Locate the cell with the specified text and output its (x, y) center coordinate. 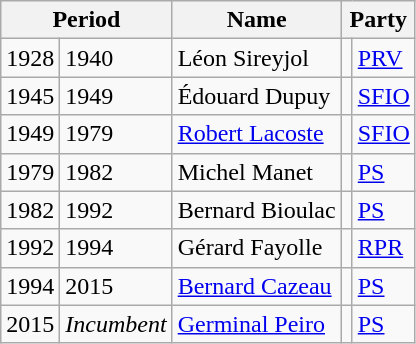
Édouard Dupuy (256, 96)
Name (256, 20)
Robert Lacoste (256, 134)
Incumbent (116, 324)
Bernard Bioulac (256, 210)
PRV (384, 58)
Germinal Peiro (256, 324)
Michel Manet (256, 172)
1945 (30, 96)
Léon Sireyjol (256, 58)
RPR (384, 248)
1940 (116, 58)
Bernard Cazeau (256, 286)
Period (86, 20)
Gérard Fayolle (256, 248)
Party (378, 20)
1928 (30, 58)
